Determine the [x, y] coordinate at the center of the cell enclosing the given text.  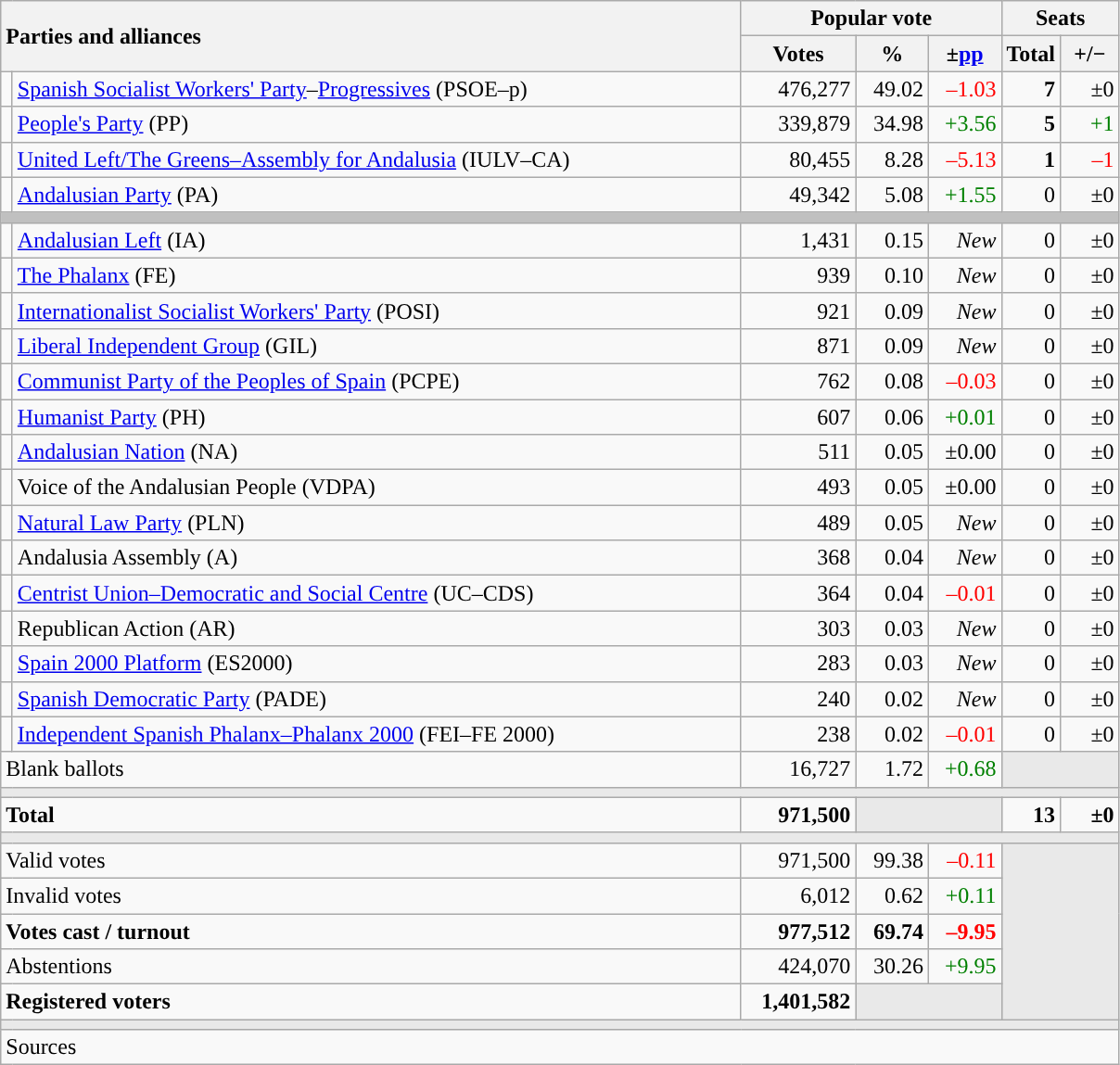
0.62 [892, 895]
Spanish Democratic Party (PADE) [376, 699]
511 [798, 452]
283 [798, 664]
1 [1031, 159]
8.28 [892, 159]
Natural Law Party (PLN) [376, 523]
871 [798, 346]
99.38 [892, 860]
Spanish Socialist Workers' Party–Progressives (PSOE–p) [376, 89]
368 [798, 558]
Seats [1061, 19]
240 [798, 699]
Voice of the Andalusian People (VDPA) [376, 488]
% [892, 54]
Republican Action (AR) [376, 628]
16,727 [798, 769]
Votes cast / turnout [371, 932]
0.08 [892, 381]
Liberal Independent Group (GIL) [376, 346]
5.08 [892, 195]
49.02 [892, 89]
Invalid votes [371, 895]
977,512 [798, 932]
–0.03 [964, 381]
+0.11 [964, 895]
Andalusia Assembly (A) [376, 558]
±pp [964, 54]
–1.03 [964, 89]
424,070 [798, 967]
0.10 [892, 275]
Abstentions [371, 967]
Communist Party of the Peoples of Spain (PCPE) [376, 381]
Popular vote [872, 19]
762 [798, 381]
339,879 [798, 124]
13 [1031, 815]
0.15 [892, 240]
Andalusian Left (IA) [376, 240]
364 [798, 593]
5 [1031, 124]
Spain 2000 Platform (ES2000) [376, 664]
Andalusian Party (PA) [376, 195]
+3.56 [964, 124]
6,012 [798, 895]
+/− [1090, 54]
+9.95 [964, 967]
1,431 [798, 240]
607 [798, 416]
+1.55 [964, 195]
Andalusian Nation (NA) [376, 452]
People's Party (PP) [376, 124]
476,277 [798, 89]
–1 [1090, 159]
7 [1031, 89]
Independent Spanish Phalanx–Phalanx 2000 (FEI–FE 2000) [376, 734]
921 [798, 311]
49,342 [798, 195]
Blank ballots [371, 769]
Internationalist Socialist Workers' Party (POSI) [376, 311]
489 [798, 523]
Registered voters [371, 1002]
+0.68 [964, 769]
1.72 [892, 769]
493 [798, 488]
–0.11 [964, 860]
Valid votes [371, 860]
–5.13 [964, 159]
1,401,582 [798, 1002]
The Phalanx (FE) [376, 275]
Votes [798, 54]
United Left/The Greens–Assembly for Andalusia (IULV–CA) [376, 159]
30.26 [892, 967]
34.98 [892, 124]
+1 [1090, 124]
69.74 [892, 932]
Parties and alliances [371, 36]
Sources [560, 1047]
0.06 [892, 416]
+0.01 [964, 416]
Centrist Union–Democratic and Social Centre (UC–CDS) [376, 593]
238 [798, 734]
Humanist Party (PH) [376, 416]
303 [798, 628]
80,455 [798, 159]
–9.95 [964, 932]
939 [798, 275]
